Pinpoint the cell where the given text exists, returning its [x, y] midpoint coordinate. 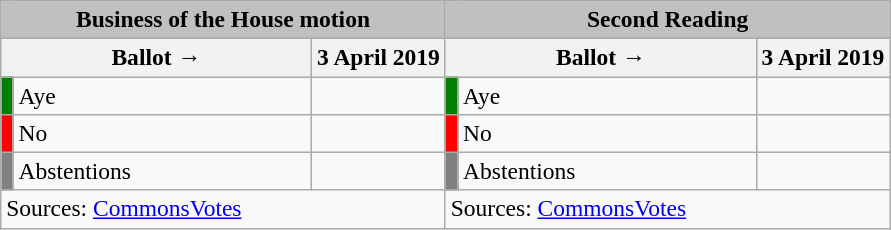
Second Reading [668, 19]
Business of the House motion [224, 19]
